Return the [x, y] coordinate for the center point of the cell that contains the specified text.  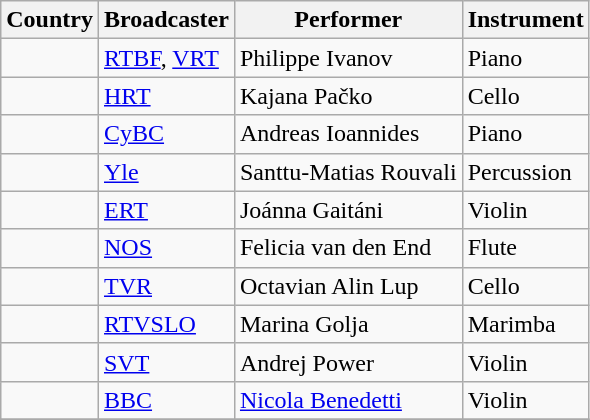
Andreas Ioannides [348, 134]
ERT [166, 210]
Marimba [526, 324]
Broadcaster [166, 20]
Flute [526, 248]
Joánna Gaitáni [348, 210]
Percussion [526, 172]
RTVSLO [166, 324]
TVR [166, 286]
NOS [166, 248]
Country [50, 20]
Santtu-Matias Rouvali [348, 172]
Felicia van den End [348, 248]
Yle [166, 172]
Andrej Power [348, 362]
BBC [166, 400]
Kajana Pačko [348, 96]
CyBC [166, 134]
Instrument [526, 20]
Octavian Alin Lup [348, 286]
Marina Golja [348, 324]
Performer [348, 20]
Philippe Ivanov [348, 58]
SVT [166, 362]
RTBF, VRT [166, 58]
HRT [166, 96]
Nicola Benedetti [348, 400]
